Search for the cell housing the specified text and yield its (x, y) center coordinate. 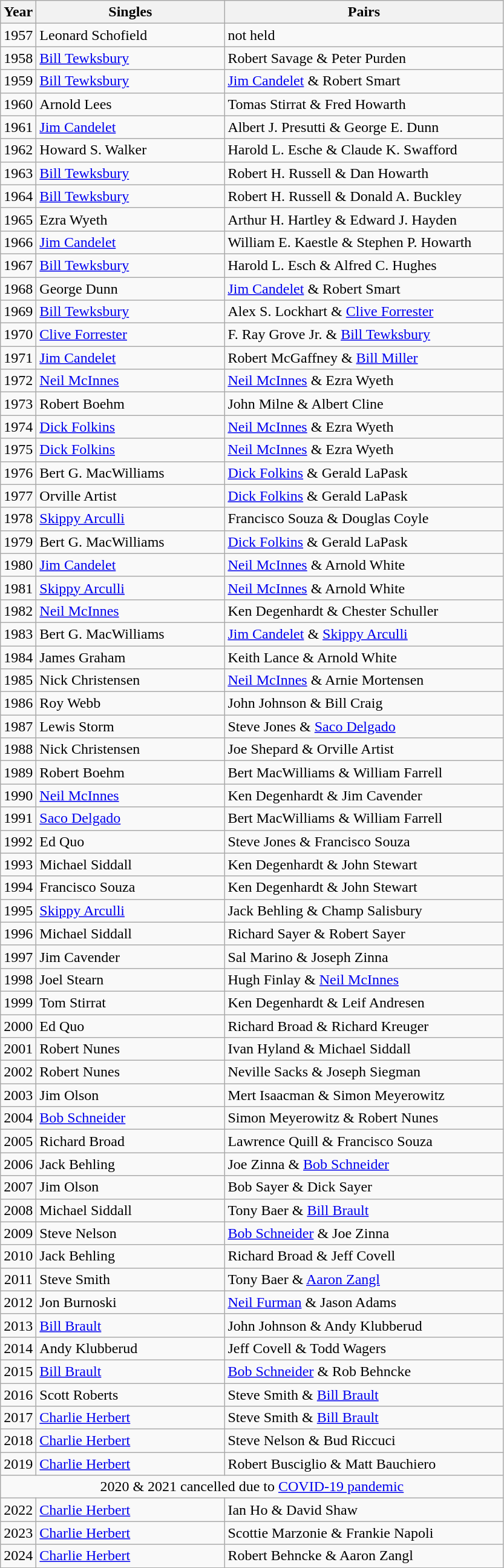
1965 (18, 219)
Simon Meyerowitz & Robert Nunes (364, 1118)
Ken Degenhardt & Chester Schuller (364, 611)
1999 (18, 1003)
1989 (18, 772)
2015 (18, 1371)
1971 (18, 358)
Joel Stearn (131, 980)
Richard Sayer & Robert Sayer (364, 934)
Howard S. Walker (131, 150)
Keith Lance & Arnold White (364, 657)
Albert J. Presutti & George E. Dunn (364, 127)
Jack Behling & Champ Salisbury (364, 911)
2024 (18, 1556)
Francisco Souza & Douglas Coyle (364, 519)
1975 (18, 450)
1972 (18, 381)
1987 (18, 726)
2018 (18, 1441)
Bob Schneider (131, 1118)
Neil Furman & Jason Adams (364, 1302)
Bob Schneider & Rob Behncke (364, 1371)
1995 (18, 911)
1974 (18, 427)
Bob Schneider & Joe Zinna (364, 1233)
2020 & 2021 cancelled due to COVID-19 pandemic (252, 1487)
Robert H. Russell & Donald A. Buckley (364, 196)
Mert Isaacman & Simon Meyerowitz (364, 1095)
1966 (18, 242)
1988 (18, 749)
1962 (18, 150)
Neville Sacks & Joseph Siegman (364, 1072)
2016 (18, 1394)
1980 (18, 565)
Joe Shepard & Orville Artist (364, 749)
1981 (18, 588)
Jim Candelet & Skippy Arculli (364, 634)
Jon Burnoski (131, 1302)
1964 (18, 196)
1959 (18, 81)
2012 (18, 1302)
John Johnson & Andy Klubberud (364, 1325)
Robert Behncke & Aaron Zangl (364, 1556)
Steve Jones & Francisco Souza (364, 842)
Year (18, 12)
Lawrence Quill & Francisco Souza (364, 1141)
Roy Webb (131, 703)
2006 (18, 1164)
2008 (18, 1210)
Singles (131, 12)
1985 (18, 680)
1978 (18, 519)
Leonard Schofield (131, 35)
Tony Baer & Bill Brault (364, 1210)
1957 (18, 35)
1967 (18, 265)
Scott Roberts (131, 1394)
Robert McGaffney & Bill Miller (364, 358)
1990 (18, 796)
Pairs (364, 12)
Steve Smith (131, 1279)
Jim Cavender (131, 957)
Steve Nelson (131, 1233)
Steve Jones & Saco Delgado (364, 726)
Robert Busciglio & Matt Bauchiero (364, 1464)
1968 (18, 289)
1983 (18, 634)
Neil McInnes & Arnie Mortensen (364, 680)
2009 (18, 1233)
Joe Zinna & Bob Schneider (364, 1164)
2019 (18, 1464)
1992 (18, 842)
1996 (18, 934)
2010 (18, 1256)
Harold L. Esch & Alfred C. Hughes (364, 265)
1991 (18, 819)
Orville Artist (131, 496)
Francisco Souza (131, 888)
Arthur H. Hartley & Edward J. Hayden (364, 219)
1960 (18, 104)
Ezra Wyeth (131, 219)
2023 (18, 1533)
Tom Stirrat (131, 1003)
Richard Broad & Richard Kreuger (364, 1026)
1970 (18, 335)
Andy Klubberud (131, 1348)
F. Ray Grove Jr. & Bill Tewksbury (364, 335)
1982 (18, 611)
2003 (18, 1095)
Harold L. Esche & Claude K. Swafford (364, 150)
2005 (18, 1141)
1977 (18, 496)
1994 (18, 888)
2007 (18, 1187)
1984 (18, 657)
2000 (18, 1026)
Lewis Storm (131, 726)
Arnold Lees (131, 104)
Robert Savage & Peter Purden (364, 58)
Tomas Stirrat & Fred Howarth (364, 104)
2002 (18, 1072)
2011 (18, 1279)
Robert H. Russell & Dan Howarth (364, 173)
Tony Baer & Aaron Zangl (364, 1279)
2004 (18, 1118)
1958 (18, 58)
Ivan Hyland & Michael Siddall (364, 1049)
John Johnson & Bill Craig (364, 703)
Ken Degenhardt & Jim Cavender (364, 796)
Ken Degenhardt & Leif Andresen (364, 1003)
1973 (18, 404)
Alex S. Lockhart & Clive Forrester (364, 312)
James Graham (131, 657)
Richard Broad & Jeff Covell (364, 1256)
1976 (18, 473)
Scottie Marzonie & Frankie Napoli (364, 1533)
2014 (18, 1348)
Sal Marino & Joseph Zinna (364, 957)
George Dunn (131, 289)
1998 (18, 980)
2022 (18, 1510)
Steve Nelson & Bud Riccuci (364, 1441)
Ian Ho & David Shaw (364, 1510)
Jeff Covell & Todd Wagers (364, 1348)
1997 (18, 957)
not held (364, 35)
John Milne & Albert Cline (364, 404)
Richard Broad (131, 1141)
1986 (18, 703)
2017 (18, 1418)
1979 (18, 542)
1969 (18, 312)
William E. Kaestle & Stephen P. Howarth (364, 242)
1963 (18, 173)
Clive Forrester (131, 335)
Hugh Finlay & Neil McInnes (364, 980)
1961 (18, 127)
1993 (18, 865)
Bob Sayer & Dick Sayer (364, 1187)
2013 (18, 1325)
Saco Delgado (131, 819)
2001 (18, 1049)
